For the text-containing cell, return its midpoint in [X, Y] coordinate format. 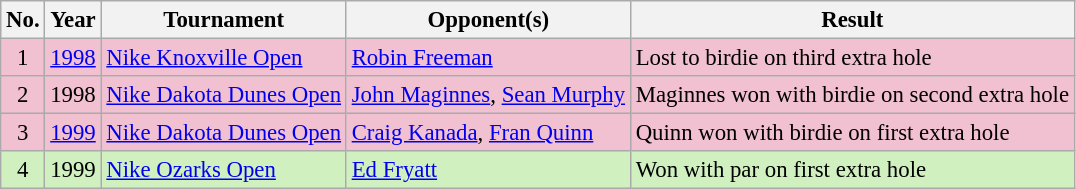
No. [23, 20]
Won with par on first extra hole [852, 170]
Quinn won with birdie on first extra hole [852, 133]
Robin Freeman [488, 58]
4 [23, 170]
3 [23, 133]
Nike Ozarks Open [224, 170]
Lost to birdie on third extra hole [852, 58]
Result [852, 20]
1 [23, 58]
Ed Fryatt [488, 170]
Year [73, 20]
Maginnes won with birdie on second extra hole [852, 95]
2 [23, 95]
John Maginnes, Sean Murphy [488, 95]
Craig Kanada, Fran Quinn [488, 133]
Nike Knoxville Open [224, 58]
Opponent(s) [488, 20]
Tournament [224, 20]
